For the text-containing cell, return its midpoint in (X, Y) coordinate format. 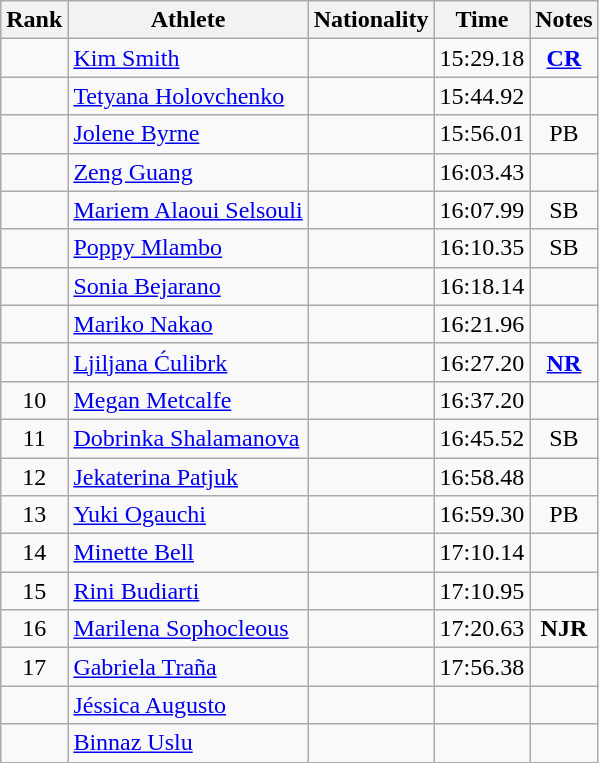
Binnaz Uslu (188, 743)
16 (34, 629)
15:56.01 (482, 134)
13 (34, 515)
Nationality (371, 20)
Yuki Ogauchi (188, 515)
17 (34, 667)
Ljiljana Ćulibrk (188, 362)
CR (564, 58)
Time (482, 20)
Dobrinka Shalamanova (188, 438)
16:07.99 (482, 210)
17:10.95 (482, 591)
Gabriela Traña (188, 667)
Jolene Byrne (188, 134)
Mariem Alaoui Selsouli (188, 210)
NJR (564, 629)
17:20.63 (482, 629)
NR (564, 362)
Tetyana Holovchenko (188, 96)
15 (34, 591)
Jéssica Augusto (188, 705)
16:18.14 (482, 286)
11 (34, 438)
Sonia Bejarano (188, 286)
Marilena Sophocleous (188, 629)
Zeng Guang (188, 172)
16:10.35 (482, 248)
10 (34, 400)
Mariko Nakao (188, 324)
Rini Budiarti (188, 591)
Rank (34, 20)
16:45.52 (482, 438)
Kim Smith (188, 58)
16:21.96 (482, 324)
17:10.14 (482, 553)
16:37.20 (482, 400)
17:56.38 (482, 667)
Notes (564, 20)
15:44.92 (482, 96)
Megan Metcalfe (188, 400)
14 (34, 553)
Minette Bell (188, 553)
12 (34, 477)
15:29.18 (482, 58)
16:59.30 (482, 515)
Athlete (188, 20)
Poppy Mlambo (188, 248)
16:27.20 (482, 362)
16:58.48 (482, 477)
16:03.43 (482, 172)
Jekaterina Patjuk (188, 477)
